Return the (x, y) coordinate for the center point of the cell that contains the specified text.  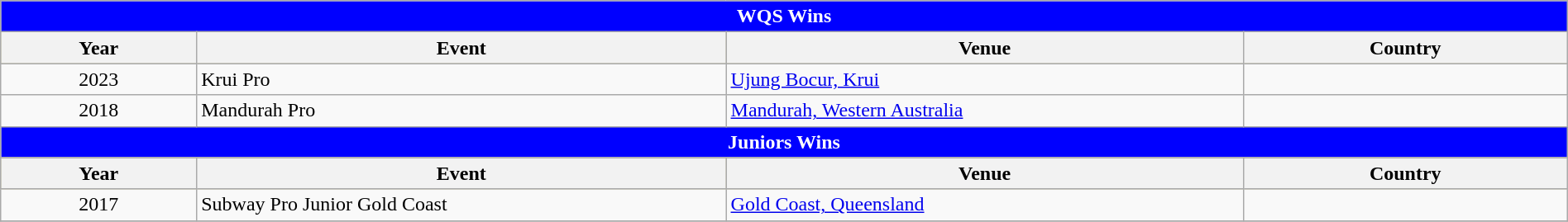
2023 (99, 79)
Juniors Wins (784, 142)
Mandurah, Western Australia (984, 111)
Gold Coast, Queensland (984, 205)
2017 (99, 205)
2018 (99, 111)
Krui Pro (461, 79)
Mandurah Pro (461, 111)
Ujung Bocur, Krui (984, 79)
Subway Pro Junior Gold Coast (461, 205)
WQS Wins (784, 17)
